Find where the given text appears and provide that cell's center as [X, Y] coordinate. 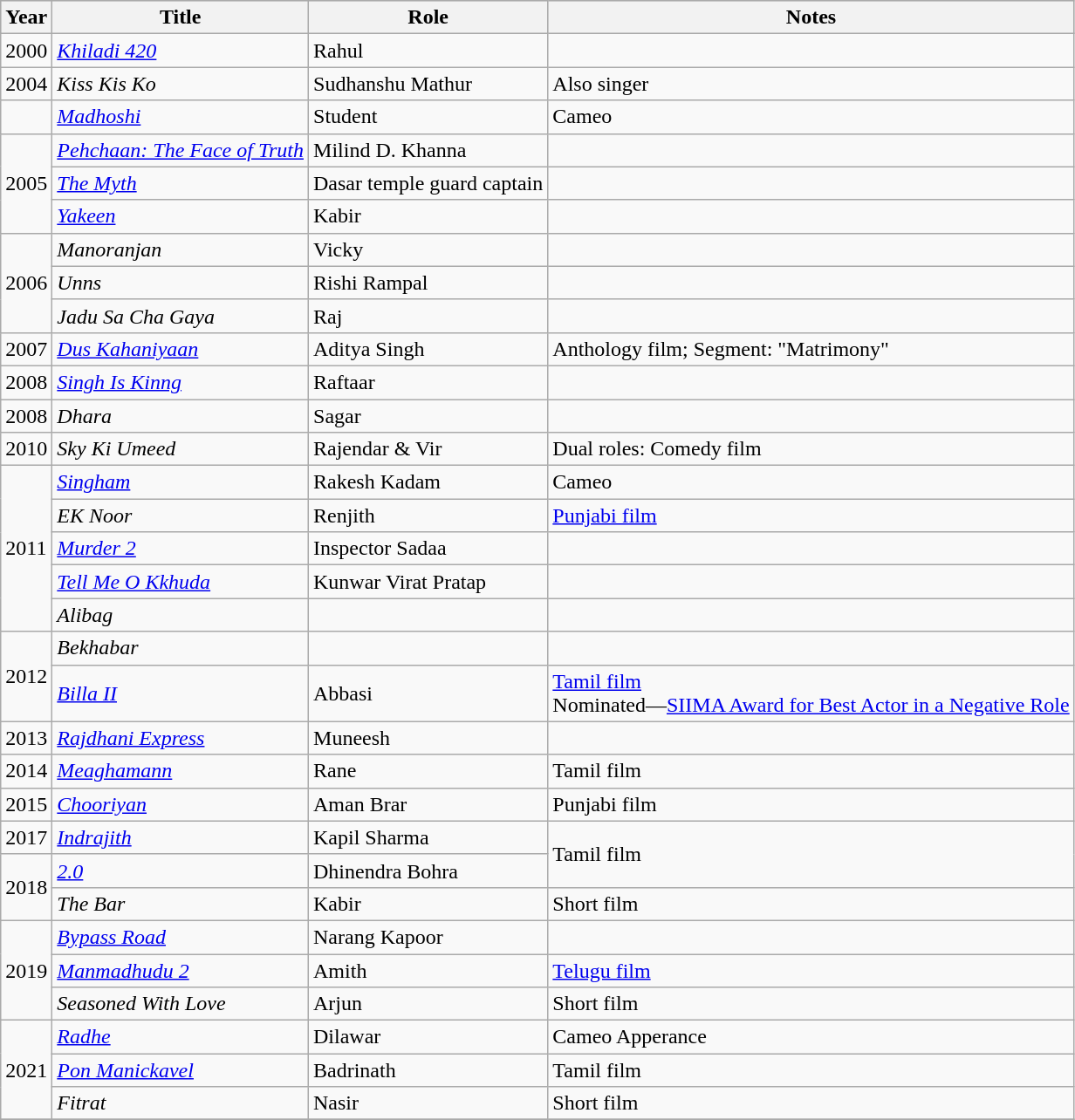
Vicky [428, 249]
Jadu Sa Cha Gaya [181, 316]
Abbasi [428, 693]
Kunwar Virat Pratap [428, 582]
Kapil Sharma [428, 837]
2006 [26, 283]
Seasoned With Love [181, 1004]
2014 [26, 771]
Bekhabar [181, 648]
Dasar temple guard captain [428, 183]
Khiladi 420 [181, 51]
Alibag [181, 615]
Anthology film; Segment: "Matrimony" [811, 349]
Tell Me O Kkhuda [181, 582]
Notes [811, 17]
Yakeen [181, 216]
2021 [26, 1070]
Aditya Singh [428, 349]
Inspector Sadaa [428, 549]
2007 [26, 349]
Singham [181, 482]
Kiss Kis Ko [181, 84]
Rahul [428, 51]
Dus Kahaniyaan [181, 349]
Raftaar [428, 382]
Cameo Apperance [811, 1037]
Also singer [811, 84]
Dilawar [428, 1037]
Role [428, 17]
Murder 2 [181, 549]
2012 [26, 677]
Rajdhani Express [181, 738]
Narang Kapoor [428, 937]
2000 [26, 51]
Tamil filmNominated—SIIMA Award for Best Actor in a Negative Role [811, 693]
2005 [26, 183]
2011 [26, 549]
Amith [428, 971]
Manmadhudu 2 [181, 971]
Manoranjan [181, 249]
Pehchaan: The Face of Truth [181, 150]
Billa II [181, 693]
Fitrat [181, 1103]
Badrinath [428, 1070]
2.0 [181, 871]
Rakesh Kadam [428, 482]
2004 [26, 84]
Dhinendra Bohra [428, 871]
Indrajith [181, 837]
Sky Ki Umeed [181, 449]
Singh Is Kinng [181, 382]
Renjith [428, 516]
2018 [26, 887]
Chooriyan [181, 804]
Title [181, 17]
Student [428, 117]
Sudhanshu Mathur [428, 84]
The Bar [181, 904]
Rajendar & Vir [428, 449]
Raj [428, 316]
Radhe [181, 1037]
Meaghamann [181, 771]
Muneesh [428, 738]
2010 [26, 449]
Pon Manickavel [181, 1070]
Aman Brar [428, 804]
Rane [428, 771]
2013 [26, 738]
2019 [26, 970]
Nasir [428, 1103]
Bypass Road [181, 937]
Arjun [428, 1004]
2017 [26, 837]
Madhoshi [181, 117]
Sagar [428, 416]
Rishi Rampal [428, 283]
2015 [26, 804]
EK Noor [181, 516]
Milind D. Khanna [428, 150]
The Myth [181, 183]
Unns [181, 283]
Year [26, 17]
Telugu film [811, 971]
Dhara [181, 416]
Dual roles: Comedy film [811, 449]
